Search for the cell housing the specified text and yield its [x, y] center coordinate. 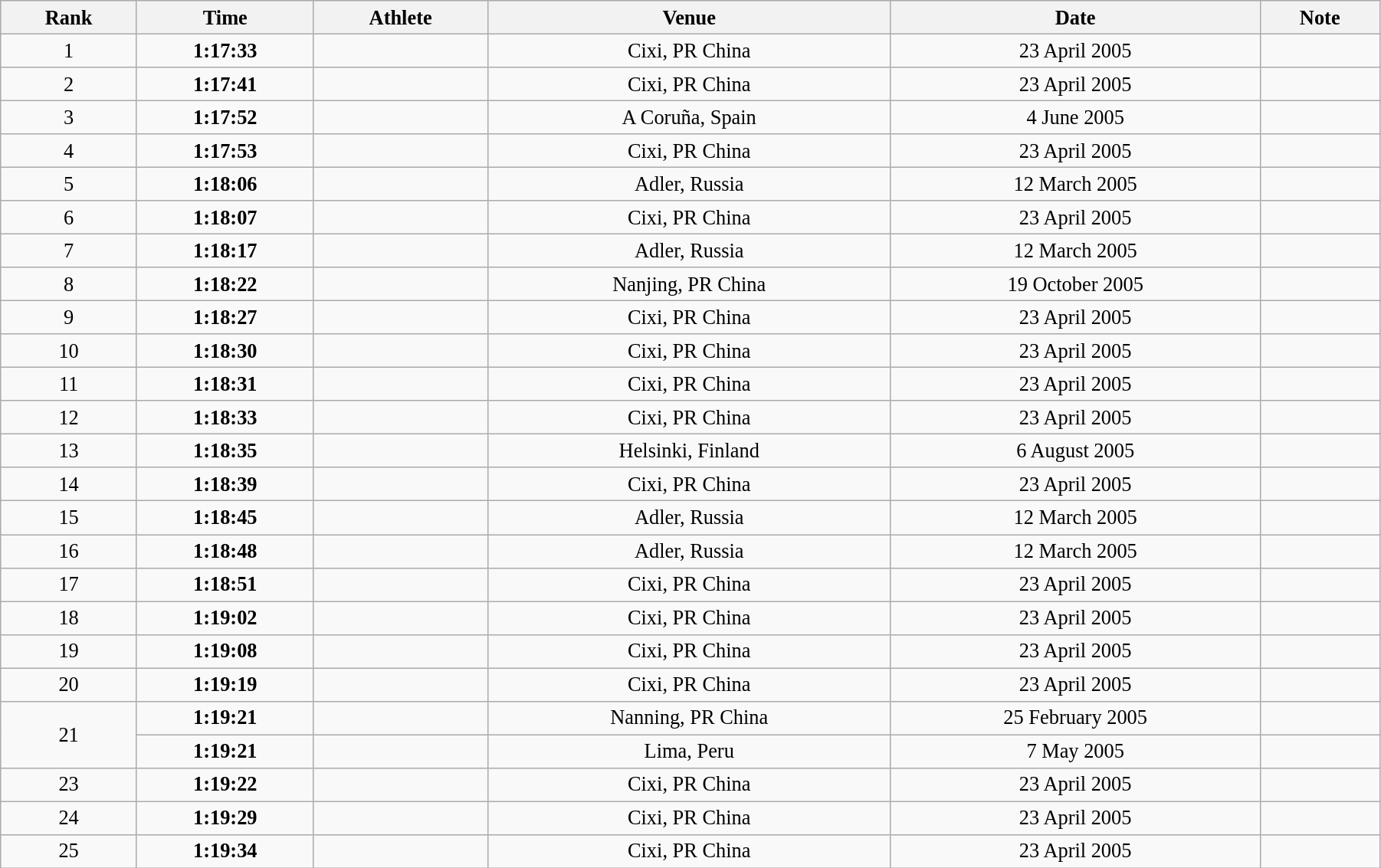
Lima, Peru [689, 751]
8 [69, 284]
19 [69, 651]
1:18:17 [225, 251]
1:18:22 [225, 284]
Note [1320, 17]
1:19:19 [225, 684]
Helsinki, Finland [689, 450]
19 October 2005 [1075, 284]
1:19:29 [225, 817]
1:19:08 [225, 651]
13 [69, 450]
10 [69, 351]
17 [69, 585]
1:18:35 [225, 450]
1:18:30 [225, 351]
1:17:41 [225, 84]
24 [69, 817]
6 August 2005 [1075, 450]
4 [69, 151]
Date [1075, 17]
A Coruña, Spain [689, 117]
Time [225, 17]
1:18:45 [225, 518]
18 [69, 617]
15 [69, 518]
3 [69, 117]
20 [69, 684]
1:18:39 [225, 484]
9 [69, 317]
16 [69, 551]
1:18:07 [225, 218]
1 [69, 51]
1:17:33 [225, 51]
6 [69, 218]
1:18:33 [225, 418]
5 [69, 184]
1:17:52 [225, 117]
1:18:51 [225, 585]
1:18:27 [225, 317]
14 [69, 484]
7 May 2005 [1075, 751]
1:17:53 [225, 151]
12 [69, 418]
Nanjing, PR China [689, 284]
Venue [689, 17]
Nanning, PR China [689, 718]
1:18:48 [225, 551]
2 [69, 84]
25 [69, 851]
Rank [69, 17]
11 [69, 384]
7 [69, 251]
1:19:34 [225, 851]
1:19:22 [225, 784]
4 June 2005 [1075, 117]
23 [69, 784]
1:18:31 [225, 384]
25 February 2005 [1075, 718]
1:19:02 [225, 617]
1:18:06 [225, 184]
Athlete [400, 17]
21 [69, 734]
